Scan for the cell matching the given text and deliver its [X, Y] coordinate at center. 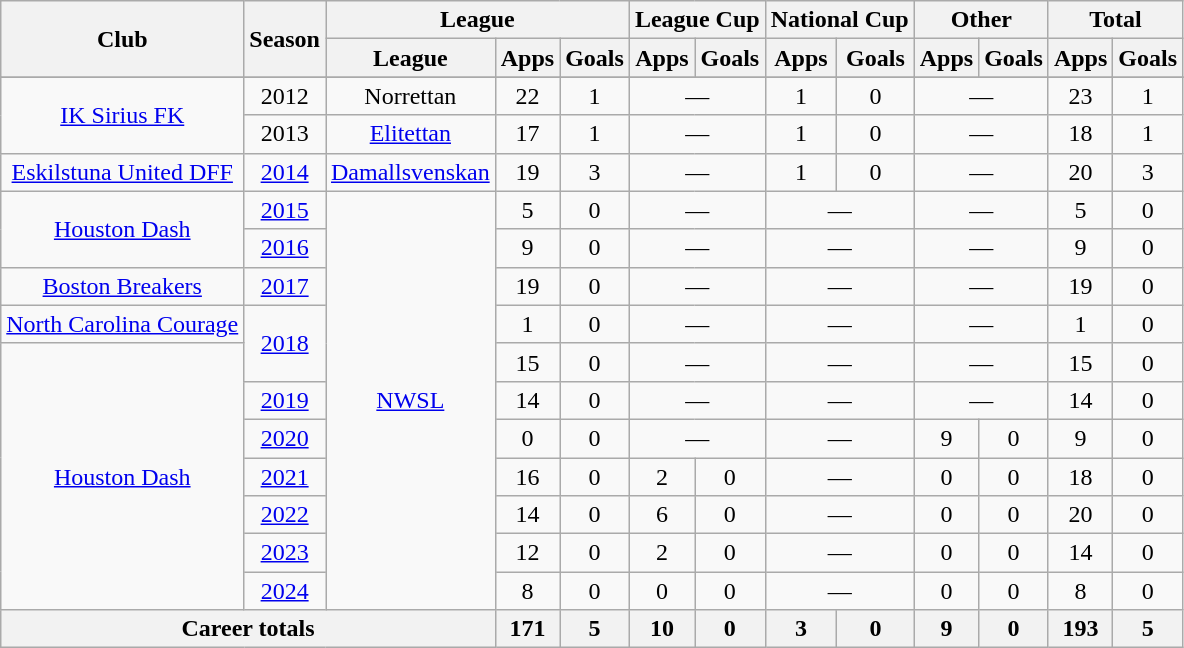
Boston Breakers [122, 286]
2014 [285, 172]
22 [527, 96]
Total [1115, 20]
Norrettan [411, 96]
193 [1080, 629]
17 [527, 134]
2020 [285, 438]
North Carolina Courage [122, 324]
2015 [285, 210]
2022 [285, 515]
NWSL [411, 400]
171 [527, 629]
12 [527, 553]
2021 [285, 477]
National Cup [840, 20]
10 [662, 629]
IK Sirius FK [122, 115]
League Cup [697, 20]
Eskilstuna United DFF [122, 172]
2019 [285, 400]
Season [285, 39]
2024 [285, 591]
2013 [285, 134]
2012 [285, 96]
2016 [285, 248]
Damallsvenskan [411, 172]
2018 [285, 343]
2017 [285, 286]
Club [122, 39]
16 [527, 477]
23 [1080, 96]
Other [981, 20]
6 [662, 515]
Elitettan [411, 134]
2023 [285, 553]
Career totals [248, 629]
